Locate the cell with the specified text and output its [X, Y] center coordinate. 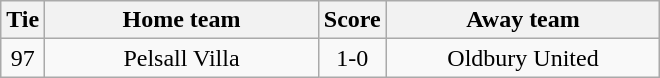
97 [23, 58]
Oldbury United [523, 58]
1-0 [352, 58]
Home team [182, 20]
Score [352, 20]
Tie [23, 20]
Pelsall Villa [182, 58]
Away team [523, 20]
